Locate the cell with the specified text and output its [X, Y] center coordinate. 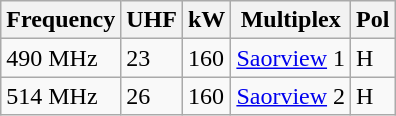
26 [152, 96]
Saorview 1 [291, 58]
UHF [152, 20]
Multiplex [291, 20]
kW [206, 20]
23 [152, 58]
Pol [373, 20]
514 MHz [61, 96]
Frequency [61, 20]
490 MHz [61, 58]
Saorview 2 [291, 96]
